Capture the cell that displays the provided text and extract its [X, Y] central coordinate. 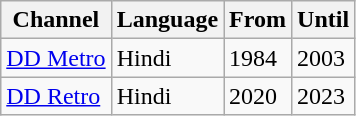
DD Metro [56, 58]
2003 [324, 58]
From [258, 20]
1984 [258, 58]
DD Retro [56, 96]
Until [324, 20]
Language [167, 20]
2023 [324, 96]
Channel [56, 20]
2020 [258, 96]
